For the text-containing cell, return its midpoint in (x, y) coordinate format. 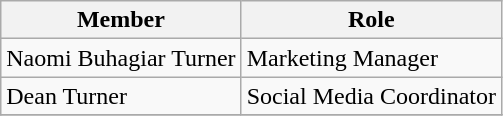
Naomi Buhagiar Turner (121, 58)
Member (121, 20)
Dean Turner (121, 96)
Social Media Coordinator (371, 96)
Role (371, 20)
Marketing Manager (371, 58)
